Determine the [x, y] coordinate at the center of the cell enclosing the given text.  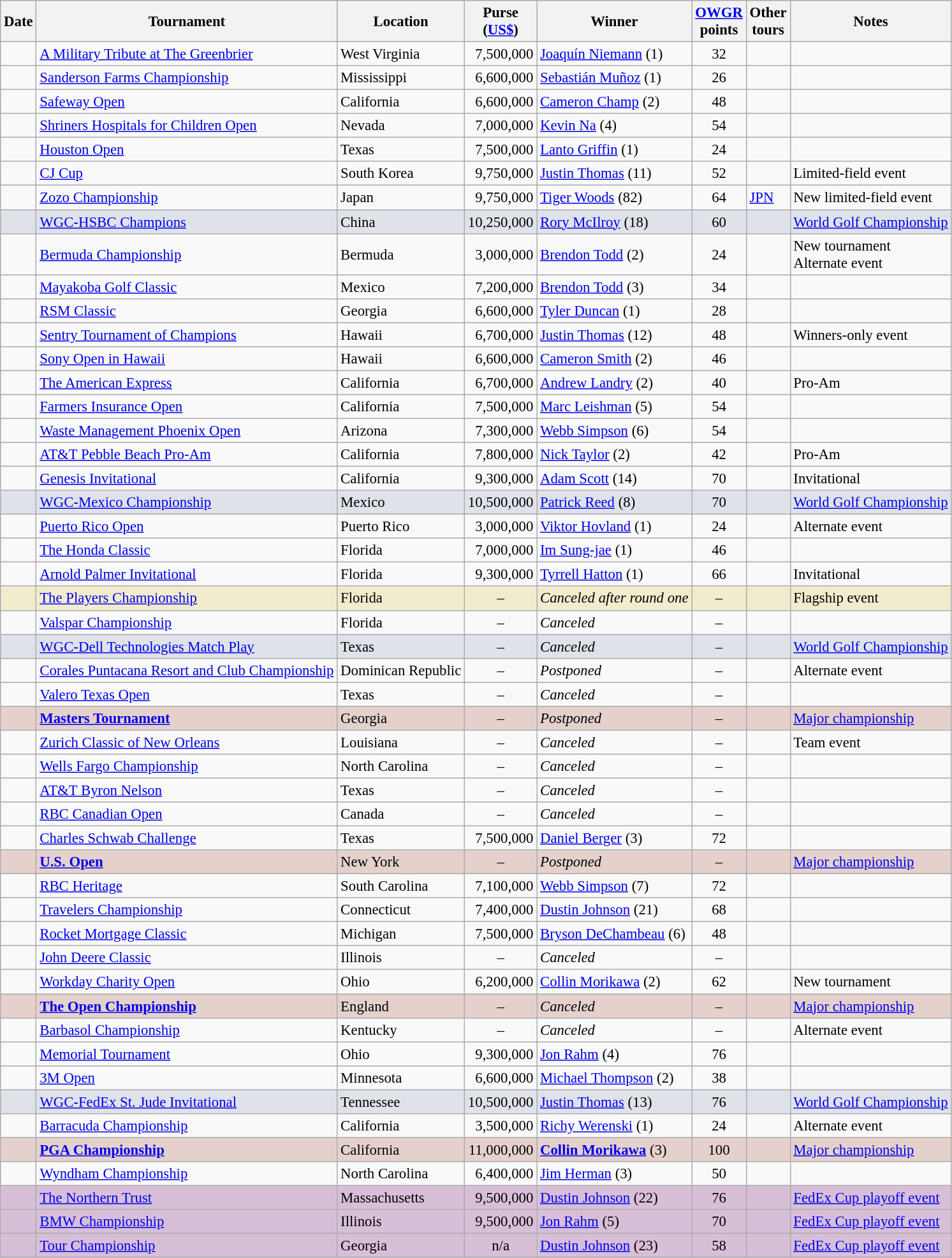
Bermuda Championship [187, 254]
Japan [401, 198]
WGC-HSBC Champions [187, 222]
Flagship event [871, 599]
62 [719, 982]
The American Express [187, 383]
3,500,000 [501, 1126]
Im Sung-jae (1) [615, 550]
Adam Scott (14) [615, 479]
South Korea [401, 174]
Tyler Duncan (1) [615, 311]
Notes [871, 22]
Webb Simpson (7) [615, 886]
100 [719, 1150]
RSM Classic [187, 311]
New tournamentAlternate event [871, 254]
Charles Schwab Challenge [187, 838]
U.S. Open [187, 862]
7,400,000 [501, 910]
Bermuda [401, 254]
38 [719, 1078]
3M Open [187, 1078]
Waste Management Phoenix Open [187, 430]
OWGRpoints [719, 22]
Jim Herman (3) [615, 1174]
7,800,000 [501, 455]
Puerto Rico [401, 527]
Justin Thomas (12) [615, 335]
Louisiana [401, 742]
Date [18, 22]
West Virginia [401, 54]
Memorial Tournament [187, 1054]
Othertours [768, 22]
6,400,000 [501, 1174]
Daniel Berger (3) [615, 838]
Bryson DeChambeau (6) [615, 934]
New limited-field event [871, 198]
Tournament [187, 22]
Kentucky [401, 1030]
50 [719, 1174]
Barracuda Championship [187, 1126]
6,200,000 [501, 982]
Sanderson Farms Championship [187, 78]
The Northern Trust [187, 1197]
AT&T Byron Nelson [187, 790]
Michigan [401, 934]
32 [719, 54]
PGA Championship [187, 1150]
40 [719, 383]
WGC-Dell Technologies Match Play [187, 647]
China [401, 222]
Richy Werenski (1) [615, 1126]
WGC-Mexico Championship [187, 502]
7,200,000 [501, 287]
Travelers Championship [187, 910]
The Honda Classic [187, 550]
7,100,000 [501, 886]
Connecticut [401, 910]
Rocket Mortgage Classic [187, 934]
28 [719, 311]
Genesis Invitational [187, 479]
Wells Fargo Championship [187, 766]
Jon Rahm (5) [615, 1222]
Kevin Na (4) [615, 126]
Collin Morikawa (2) [615, 982]
Cameron Smith (2) [615, 359]
Tennessee [401, 1102]
68 [719, 910]
42 [719, 455]
Marc Leishman (5) [615, 407]
Shriners Hospitals for Children Open [187, 126]
10,250,000 [501, 222]
BMW Championship [187, 1222]
Dustin Johnson (23) [615, 1246]
Barbasol Championship [187, 1030]
Sony Open in Hawaii [187, 359]
64 [719, 198]
Puerto Rico Open [187, 527]
Michael Thompson (2) [615, 1078]
60 [719, 222]
Collin Morikawa (3) [615, 1150]
Winner [615, 22]
Canceled after round one [615, 599]
Sentry Tournament of Champions [187, 335]
Mayakoba Golf Classic [187, 287]
New tournament [871, 982]
South Carolina [401, 886]
A Military Tribute at The Greenbrier [187, 54]
New York [401, 862]
JPN [768, 198]
26 [719, 78]
Brendon Todd (2) [615, 254]
Dustin Johnson (22) [615, 1197]
58 [719, 1246]
AT&T Pebble Beach Pro-Am [187, 455]
Wyndham Championship [187, 1174]
England [401, 1006]
Canada [401, 814]
Sebastián Muñoz (1) [615, 78]
34 [719, 287]
Zurich Classic of New Orleans [187, 742]
11,000,000 [501, 1150]
Purse(US$) [501, 22]
Patrick Reed (8) [615, 502]
Dominican Republic [401, 670]
Location [401, 22]
Jon Rahm (4) [615, 1054]
Farmers Insurance Open [187, 407]
Mississippi [401, 78]
Winners-only event [871, 335]
Team event [871, 742]
Tour Championship [187, 1246]
Justin Thomas (13) [615, 1102]
Workday Charity Open [187, 982]
Dustin Johnson (21) [615, 910]
Masters Tournament [187, 719]
66 [719, 574]
Webb Simpson (6) [615, 430]
Valero Texas Open [187, 694]
Arizona [401, 430]
7,300,000 [501, 430]
RBC Heritage [187, 886]
Tyrrell Hatton (1) [615, 574]
CJ Cup [187, 174]
Nick Taylor (2) [615, 455]
WGC-FedEx St. Jude Invitational [187, 1102]
John Deere Classic [187, 958]
Safeway Open [187, 102]
Cameron Champ (2) [615, 102]
Rory McIlroy (18) [615, 222]
Houston Open [187, 150]
Joaquín Niemann (1) [615, 54]
Arnold Palmer Invitational [187, 574]
n/a [501, 1246]
RBC Canadian Open [187, 814]
Valspar Championship [187, 622]
52 [719, 174]
Brendon Todd (3) [615, 287]
Tiger Woods (82) [615, 198]
Massachusetts [401, 1197]
The Players Championship [187, 599]
Justin Thomas (11) [615, 174]
Minnesota [401, 1078]
Andrew Landry (2) [615, 383]
Nevada [401, 126]
Limited-field event [871, 174]
Lanto Griffin (1) [615, 150]
The Open Championship [187, 1006]
Corales Puntacana Resort and Club Championship [187, 670]
Zozo Championship [187, 198]
Viktor Hovland (1) [615, 527]
